Search for the cell housing the specified text and yield its (X, Y) center coordinate. 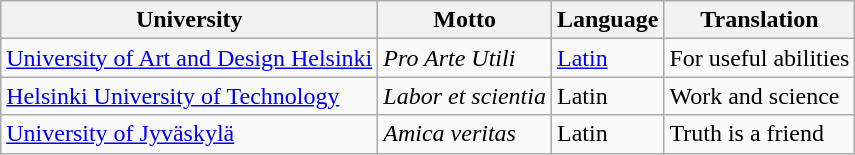
Translation (760, 20)
Pro Arte Utili (465, 58)
University (190, 20)
Truth is a friend (760, 134)
Work and science (760, 96)
Helsinki University of Technology (190, 96)
University of Jyväskylä (190, 134)
Motto (465, 20)
University of Art and Design Helsinki (190, 58)
Labor et scientia (465, 96)
Language (607, 20)
Amica veritas (465, 134)
For useful abilities (760, 58)
